For the text-containing cell, return its midpoint in (x, y) coordinate format. 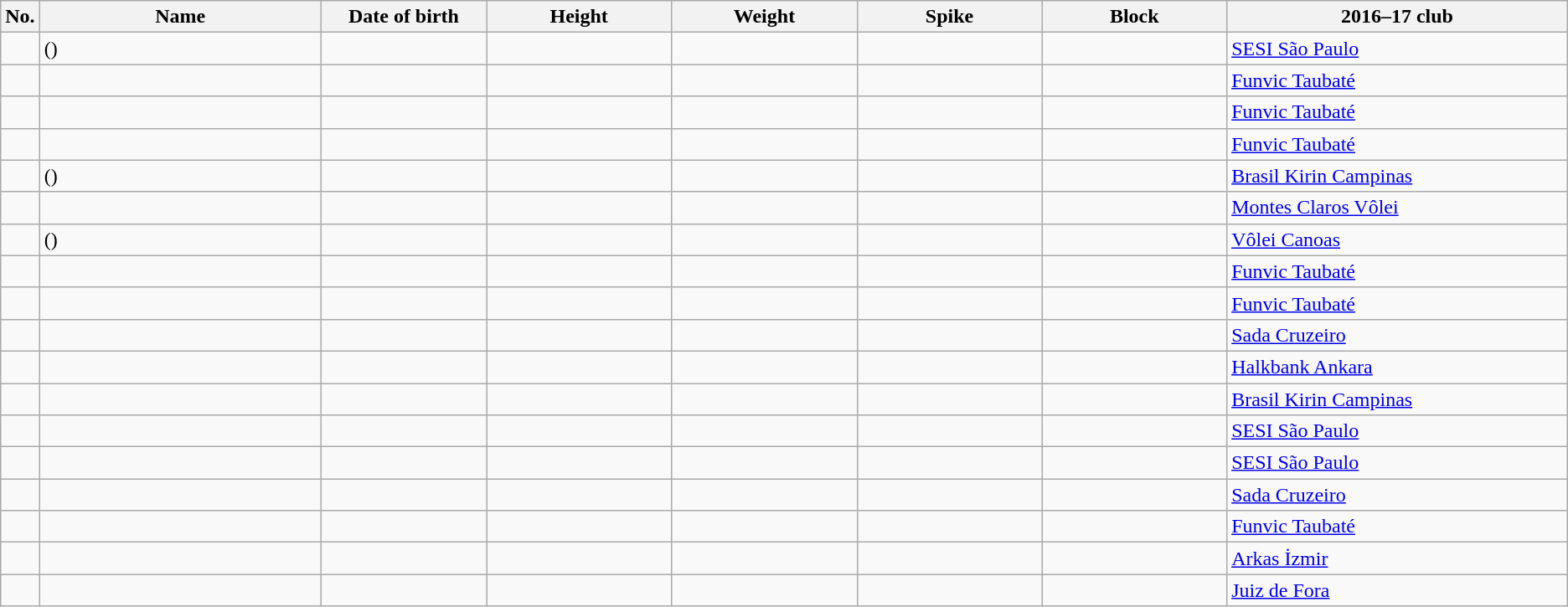
No. (20, 17)
Weight (764, 17)
Date of birth (404, 17)
2016–17 club (1397, 17)
Height (580, 17)
Vôlei Canoas (1397, 239)
Spike (950, 17)
Name (180, 17)
Block (1134, 17)
Montes Claros Vôlei (1397, 208)
Arkas İzmir (1397, 558)
Halkbank Ankara (1397, 367)
Juiz de Fora (1397, 590)
